Output the (X, Y) coordinate of the center of the cell containing the given text.  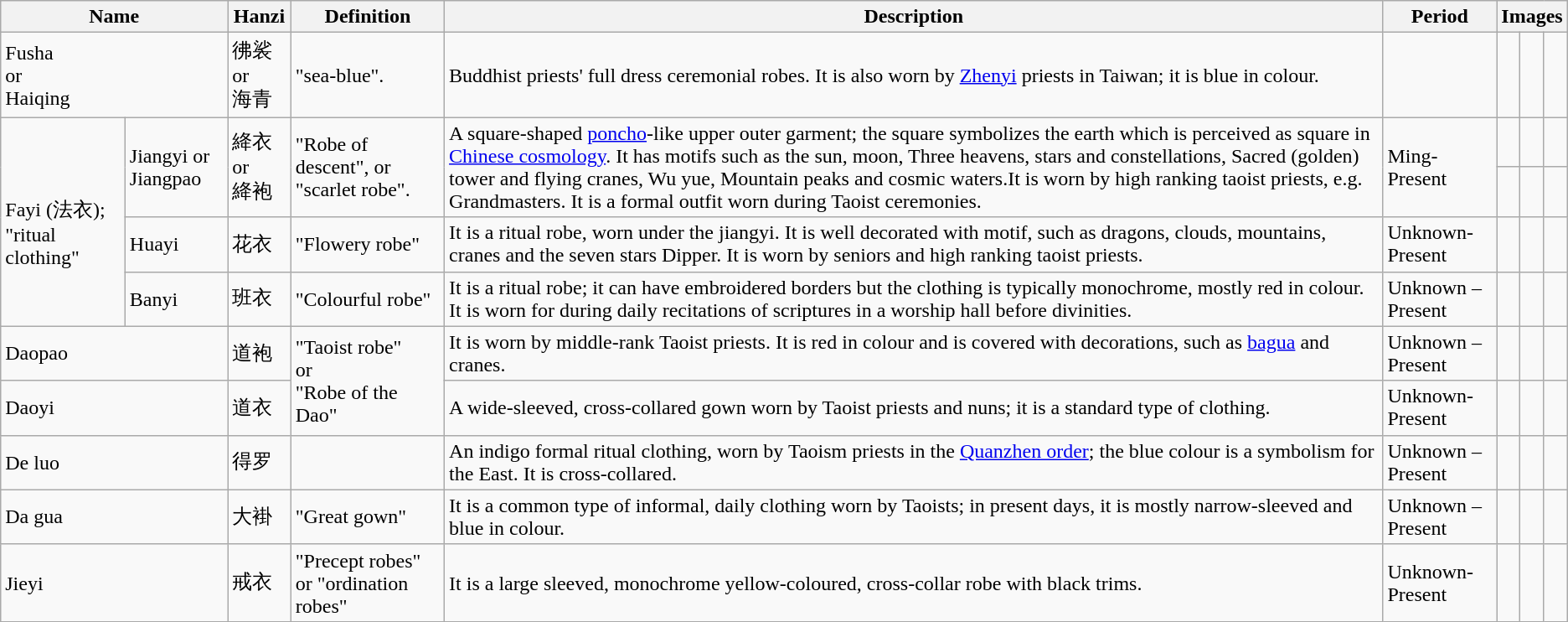
絳衣 or絳袍 (260, 168)
"Taoist robe"or"Robe of the Dao" (367, 381)
大褂 (260, 516)
"Robe of descent", or "scarlet robe". (367, 168)
"Great gown" (367, 516)
It is a large sleeved, monochrome yellow-coloured, cross-collar robe with black trims. (914, 583)
花衣 (260, 245)
Jieyi (114, 583)
得罗 (260, 463)
Ming- Present (1440, 168)
彿裟or海青 (260, 75)
Hanzi (260, 17)
Jiangyi or Jiangpao (176, 168)
Period (1440, 17)
Daopao (114, 354)
道衣 (260, 407)
道袍 (260, 354)
"sea-blue". (367, 75)
班衣 (260, 298)
Buddhist priests' full dress ceremonial robes. It is also worn by Zhenyi priests in Taiwan; it is blue in colour. (914, 75)
De luo (114, 463)
It is a common type of informal, daily clothing worn by Taoists; in present days, it is mostly narrow-sleeved and blue in colour. (914, 516)
Banyi (176, 298)
Fayi (法衣); "ritual clothing" (64, 221)
Description (914, 17)
"Precept robes" or "ordination robes" (367, 583)
It is worn by middle-rank Taoist priests. It is red in colour and is covered with decorations, such as bagua and cranes. (914, 354)
"Colourful robe" (367, 298)
An indigo formal ritual clothing, worn by Taoism priests in the Quanzhen order; the blue colour is a symbolism for the East. It is cross-collared. (914, 463)
戒衣 (260, 583)
"Flowery robe" (367, 245)
Images (1532, 17)
Da gua (114, 516)
Huayi (176, 245)
Daoyi (114, 407)
Name (114, 17)
FushaorHaiqing (114, 75)
Definition (367, 17)
A wide-sleeved, cross-collared gown worn by Taoist priests and nuns; it is a standard type of clothing. (914, 407)
